Search for the cell housing the specified text and yield its [X, Y] center coordinate. 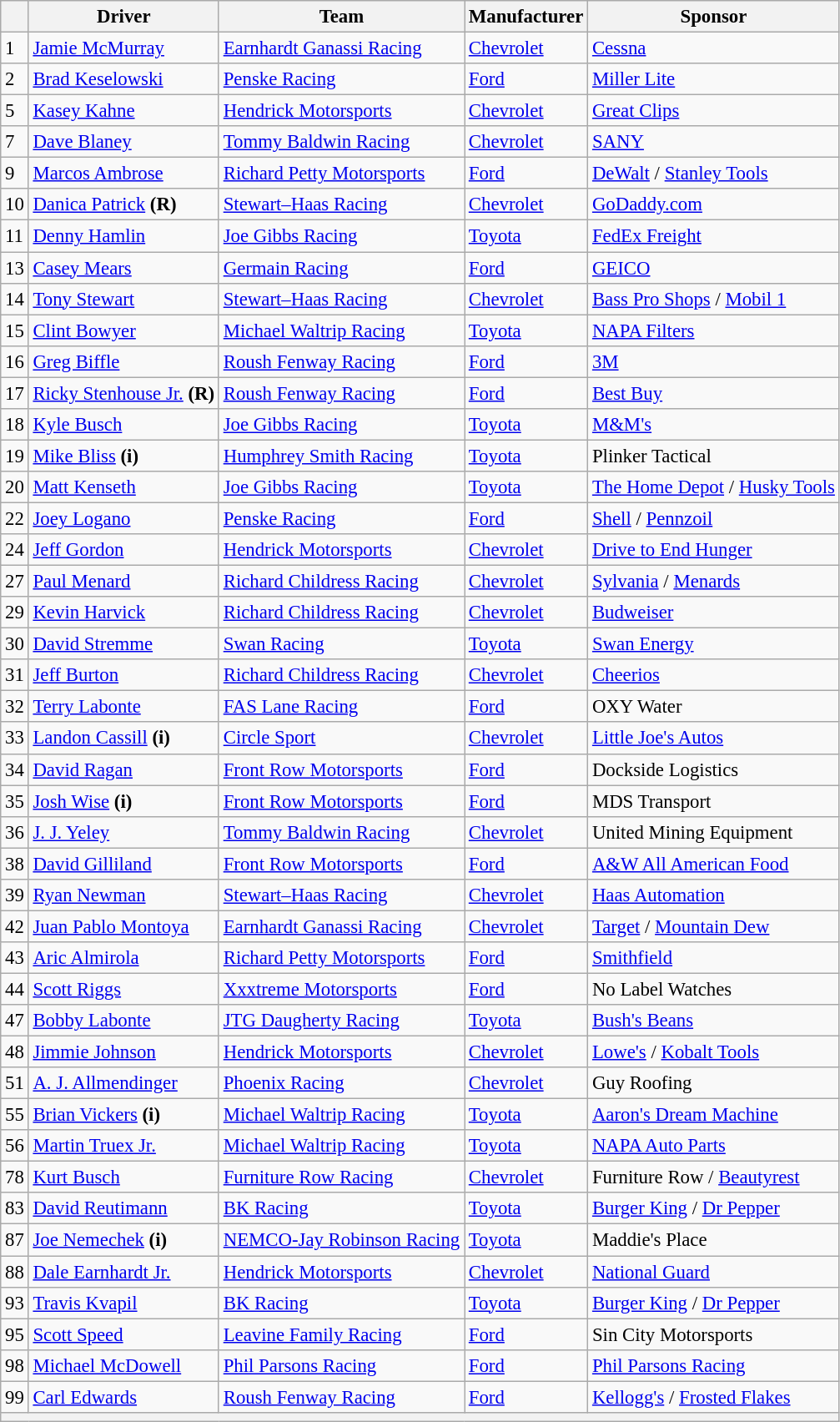
20 [15, 487]
Joey Logano [123, 518]
DeWalt / Stanley Tools [714, 174]
JTG Daugherty Racing [341, 1021]
Casey Mears [123, 268]
Maddie's Place [714, 1240]
47 [15, 1021]
Sin City Motorsports [714, 1334]
A. J. Allmendinger [123, 1083]
22 [15, 518]
44 [15, 989]
Mike Bliss (i) [123, 456]
32 [15, 707]
39 [15, 895]
31 [15, 675]
1 [15, 48]
Michael McDowell [123, 1365]
19 [15, 456]
16 [15, 361]
7 [15, 142]
Aric Almirola [123, 958]
98 [15, 1365]
55 [15, 1115]
29 [15, 613]
Furniture Row / Beautyrest [714, 1177]
Dale Earnhardt Jr. [123, 1272]
National Guard [714, 1272]
87 [15, 1240]
83 [15, 1209]
Swan Racing [341, 644]
42 [15, 926]
David Reutimann [123, 1209]
18 [15, 425]
FAS Lane Racing [341, 707]
5 [15, 111]
15 [15, 330]
30 [15, 644]
10 [15, 204]
11 [15, 236]
51 [15, 1083]
Danica Patrick (R) [123, 204]
GEICO [714, 268]
Ricky Stenhouse Jr. (R) [123, 393]
GoDaddy.com [714, 204]
NAPA Filters [714, 330]
NAPA Auto Parts [714, 1146]
33 [15, 739]
88 [15, 1272]
Brian Vickers (i) [123, 1115]
Miller Lite [714, 79]
Marcos Ambrose [123, 174]
27 [15, 582]
Swan Energy [714, 644]
Little Joe's Autos [714, 739]
Juan Pablo Montoya [123, 926]
Bass Pro Shops / Mobil 1 [714, 299]
Aaron's Dream Machine [714, 1115]
MDS Transport [714, 801]
3M [714, 361]
Jeff Burton [123, 675]
78 [15, 1177]
Carl Edwards [123, 1397]
Dave Blaney [123, 142]
Circle Sport [341, 739]
The Home Depot / Husky Tools [714, 487]
SANY [714, 142]
Jamie McMurray [123, 48]
Brad Keselowski [123, 79]
Cessna [714, 48]
Kasey Kahne [123, 111]
Smithfield [714, 958]
Joe Nemechek (i) [123, 1240]
David Ragan [123, 769]
99 [15, 1397]
Travis Kvapil [123, 1303]
Budweiser [714, 613]
FedEx Freight [714, 236]
Germain Racing [341, 268]
34 [15, 769]
14 [15, 299]
Denny Hamlin [123, 236]
93 [15, 1303]
United Mining Equipment [714, 832]
Scott Riggs [123, 989]
38 [15, 864]
Lowe's / Kobalt Tools [714, 1052]
17 [15, 393]
Bobby Labonte [123, 1021]
2 [15, 79]
Sponsor [714, 17]
David Gilliland [123, 864]
Martin Truex Jr. [123, 1146]
Matt Kenseth [123, 487]
Target / Mountain Dew [714, 926]
Sylvania / Menards [714, 582]
Kellogg's / Frosted Flakes [714, 1397]
M&M's [714, 425]
Greg Biffle [123, 361]
Kurt Busch [123, 1177]
Xxxtreme Motorsports [341, 989]
Paul Menard [123, 582]
Ryan Newman [123, 895]
Clint Bowyer [123, 330]
Bush's Beans [714, 1021]
J. J. Yeley [123, 832]
Kevin Harvick [123, 613]
Cheerios [714, 675]
Haas Automation [714, 895]
35 [15, 801]
24 [15, 550]
Shell / Pennzoil [714, 518]
Team [341, 17]
95 [15, 1334]
48 [15, 1052]
A&W All American Food [714, 864]
Phoenix Racing [341, 1083]
David Stremme [123, 644]
43 [15, 958]
OXY Water [714, 707]
56 [15, 1146]
Furniture Row Racing [341, 1177]
Manufacturer [526, 17]
Landon Cassill (i) [123, 739]
Terry Labonte [123, 707]
Humphrey Smith Racing [341, 456]
Great Clips [714, 111]
Leavine Family Racing [341, 1334]
9 [15, 174]
13 [15, 268]
Best Buy [714, 393]
Scott Speed [123, 1334]
36 [15, 832]
Josh Wise (i) [123, 801]
Drive to End Hunger [714, 550]
Plinker Tactical [714, 456]
Dockside Logistics [714, 769]
No Label Watches [714, 989]
Guy Roofing [714, 1083]
Jimmie Johnson [123, 1052]
Tony Stewart [123, 299]
Kyle Busch [123, 425]
Jeff Gordon [123, 550]
NEMCO-Jay Robinson Racing [341, 1240]
Driver [123, 17]
